Output the [X, Y] coordinate of the center of the cell containing the given text.  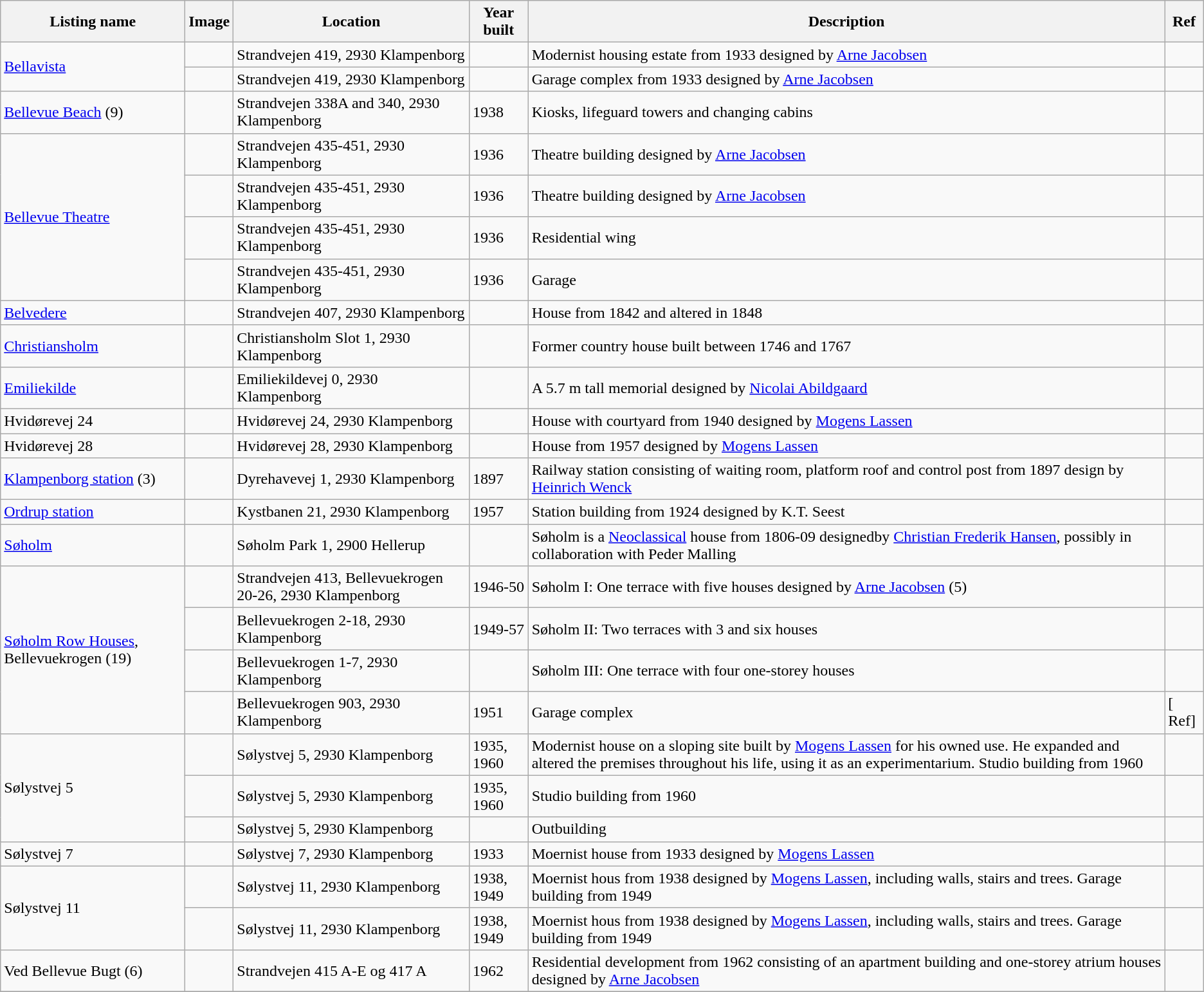
Strandvejen 407, 2930 Klampenborg [351, 313]
Sølystvej 7 [93, 854]
Bellevue Theatre [93, 217]
Strandvejen 338A and 340, 2930 Klampenborg [351, 112]
Hvidørevej 24, 2930 Klampenborg [351, 421]
Sølystvej 11 [93, 908]
Garage [846, 279]
Christiansholm [93, 346]
Dyrehavevej 1, 2930 Klampenborg [351, 479]
1933 [498, 854]
Sølystvej 7, 2930 Klampenborg [351, 854]
1949-57 [498, 629]
1897 [498, 479]
[ Ref] [1184, 713]
Station building from 1924 designed by K.T. Seest [846, 512]
Bellevuekrogen 2-18, 2930 Klampenborg [351, 629]
Ved Bellevue Bugt (6) [93, 970]
Ordrup station [93, 512]
Emiliekilde [93, 387]
Studio building from 1960 [846, 796]
Former country house built between 1746 and 1767 [846, 346]
Garage complex [846, 713]
1946-50 [498, 587]
Kiosks, lifeguard towers and changing cabins [846, 112]
House with courtyard from 1940 designed by Mogens Lassen [846, 421]
Søholm Row Houses, Bellevuekrogen (19) [93, 650]
Hvidørevej 28, 2930 Klampenborg [351, 446]
Søholm I: One terrace with five houses designed by Arne Jacobsen (5) [846, 587]
Bellevue Beach (9) [93, 112]
Description [846, 22]
Bellevuekrogen 1-7, 2930 Klampenborg [351, 670]
Kystbanen 21, 2930 Klampenborg [351, 512]
Søholm III: One terrace with four one-storey houses [846, 670]
Residential wing [846, 238]
House from 1957 designed by Mogens Lassen [846, 446]
Bellavista [93, 67]
Strandvejen 413, Bellevuekrogen 20-26, 2930 Klampenborg [351, 587]
Søholm is a Neoclassical house from 1806-09 designedby Christian Frederik Hansen, possibly in collaboration with Peder Malling [846, 546]
Modernist housing estate from 1933 designed by Arne Jacobsen [846, 55]
Bellevuekrogen 903, 2930 Klampenborg [351, 713]
Søholm Park 1, 2900 Hellerup [351, 546]
Christiansholm Slot 1, 2930 Klampenborg [351, 346]
Søholm [93, 546]
Søholm II: Two terraces with 3 and six houses [846, 629]
1951 [498, 713]
Hvidørevej 24 [93, 421]
Location [351, 22]
1938 [498, 112]
Residential development from 1962 consisting of an apartment building and one-storey atrium houses designed by Arne Jacobsen [846, 970]
1957 [498, 512]
Moernist house from 1933 designed by Mogens Lassen [846, 854]
Garage complex from 1933 designed by Arne Jacobsen [846, 79]
Sølystvej 5 [93, 787]
Listing name [93, 22]
House from 1842 and altered in 1848 [846, 313]
A 5.7 m tall memorial designed by Nicolai Abildgaard [846, 387]
Outbuilding [846, 829]
Image [210, 22]
Belvedere [93, 313]
Ref [1184, 22]
Hvidørevej 28 [93, 446]
1962 [498, 970]
Railway station consisting of waiting room, platform roof and control post from 1897 design by Heinrich Wenck [846, 479]
Strandvejen 415 A-E og 417 A [351, 970]
Klampenborg station (3) [93, 479]
Emiliekildevej 0, 2930 Klampenborg [351, 387]
Year built [498, 22]
